Locate the cell with the specified text and output its [x, y] center coordinate. 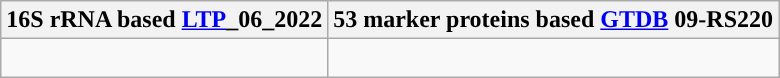
53 marker proteins based GTDB 09-RS220 [554, 20]
16S rRNA based LTP_06_2022 [164, 20]
